Search for the cell housing the specified text and yield its (x, y) center coordinate. 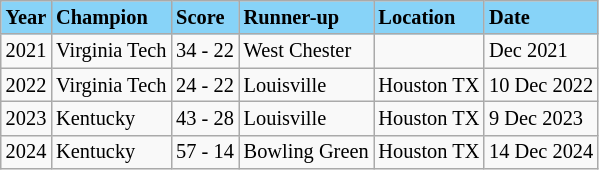
9 Dec 2023 (541, 118)
Runner-up (306, 17)
24 - 22 (204, 85)
2021 (26, 51)
14 Dec 2024 (541, 152)
2022 (26, 85)
10 Dec 2022 (541, 85)
34 - 22 (204, 51)
Score (204, 17)
43 - 28 (204, 118)
Date (541, 17)
2024 (26, 152)
Year (26, 17)
2023 (26, 118)
57 - 14 (204, 152)
Dec 2021 (541, 51)
Bowling Green (306, 152)
West Chester (306, 51)
Champion (111, 17)
Location (430, 17)
